Determine the [X, Y] coordinate at the center of the cell enclosing the given text.  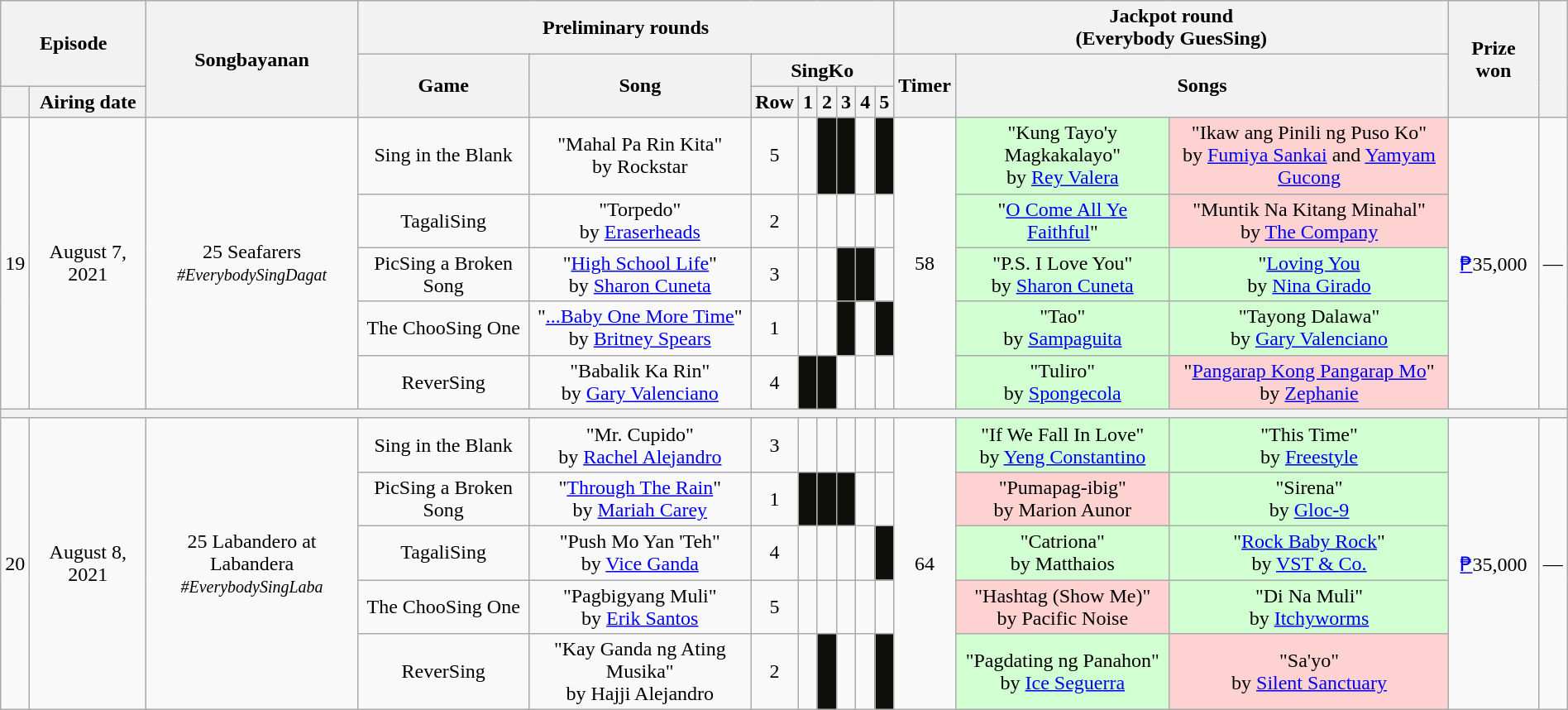
Songs [1202, 86]
"High School Life"by Sharon Cuneta [640, 275]
"Babalik Ka Rin"by Gary Valenciano [640, 382]
25 Labandero at Labandera#EverybodySingLaba [252, 564]
Row [775, 102]
64 [925, 564]
"...Baby One More Time"by Britney Spears [640, 328]
"Loving Youby Nina Girado [1309, 275]
Episode [74, 43]
"Rock Baby Rock"by VST & Co. [1309, 553]
"If We Fall In Love"by Yeng Constantino [1062, 445]
"Hashtag (Show Me)"by Pacific Noise [1062, 606]
"Muntik Na Kitang Minahal"by The Company [1309, 220]
"Pangarap Kong Pangarap Mo"by Zephanie [1309, 382]
"Di Na Muli" by Itchyworms [1309, 606]
"Through The Rain"by Mariah Carey [640, 498]
Airing date [88, 102]
"Tuliro"by Spongecola [1062, 382]
"P.S. I Love You"by Sharon Cuneta [1062, 275]
25 Seafarers#EverybodySingDagat [252, 263]
"Mr. Cupido"by Rachel Alejandro [640, 445]
"Mahal Pa Rin Kita"by Rockstar [640, 156]
Preliminary rounds [625, 28]
"Torpedo"by Eraserheads [640, 220]
August 7, 2021 [88, 263]
"Pagbigyang Muli"by Erik Santos [640, 606]
Prize won [1494, 60]
"Catriona"by Matthaios [1062, 553]
Songbayanan [252, 60]
"Sa'yo"by Silent Sanctuary [1309, 672]
Game [443, 86]
SingKo [822, 70]
"O Come All Ye Faithful" [1062, 220]
August 8, 2021 [88, 564]
20 [15, 564]
"Ikaw ang Pinili ng Puso Ko"by Fumiya Sankai and Yamyam Gucong [1309, 156]
"Pumapag-ibig"by Marion Aunor [1062, 498]
"Tayong Dalawa"by Gary Valenciano [1309, 328]
Song [640, 86]
"Kung Tayo'y Magkakalayo"by Rey Valera [1062, 156]
Jackpot round(Everybody GuesSing) [1171, 28]
58 [925, 263]
"Pagdating ng Panahon"by Ice Seguerra [1062, 672]
"Tao"by Sampaguita [1062, 328]
19 [15, 263]
"Kay Ganda ng Ating Musika"by Hajji Alejandro [640, 672]
Timer [925, 86]
"Sirena"by Gloc-9 [1309, 498]
"Push Mo Yan 'Teh"by Vice Ganda [640, 553]
"This Time"by Freestyle [1309, 445]
